Scan for the cell matching the given text and deliver its [X, Y] coordinate at center. 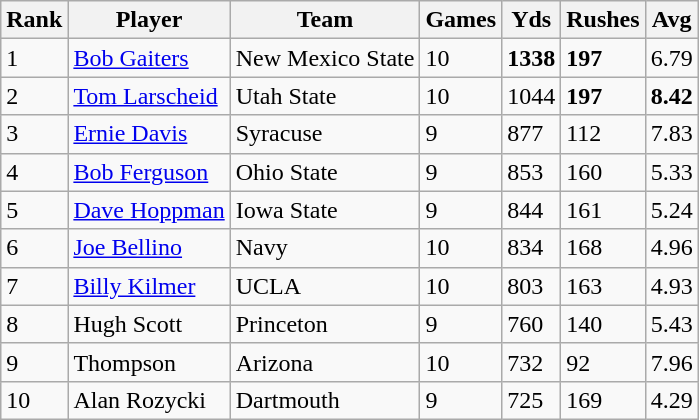
Avg [672, 20]
Utah State [325, 96]
Rushes [603, 20]
853 [532, 172]
140 [603, 324]
Arizona [325, 362]
803 [532, 286]
844 [532, 210]
Syracuse [325, 134]
4.93 [672, 286]
1044 [532, 96]
7.96 [672, 362]
Dartmouth [325, 400]
5.33 [672, 172]
Princeton [325, 324]
112 [603, 134]
7 [34, 286]
Tom Larscheid [149, 96]
Bob Ferguson [149, 172]
Thompson [149, 362]
New Mexico State [325, 58]
160 [603, 172]
3 [34, 134]
168 [603, 248]
92 [603, 362]
Ohio State [325, 172]
760 [532, 324]
8 [34, 324]
Ernie Davis [149, 134]
5.43 [672, 324]
UCLA [325, 286]
5.24 [672, 210]
8.42 [672, 96]
161 [603, 210]
7.83 [672, 134]
4.29 [672, 400]
Iowa State [325, 210]
4.96 [672, 248]
4 [34, 172]
Alan Rozycki [149, 400]
1338 [532, 58]
2 [34, 96]
877 [532, 134]
Bob Gaiters [149, 58]
6.79 [672, 58]
Yds [532, 20]
Dave Hoppman [149, 210]
725 [532, 400]
Navy [325, 248]
Player [149, 20]
5 [34, 210]
Rank [34, 20]
732 [532, 362]
Hugh Scott [149, 324]
834 [532, 248]
163 [603, 286]
169 [603, 400]
1 [34, 58]
Billy Kilmer [149, 286]
Team [325, 20]
Games [461, 20]
Joe Bellino [149, 248]
6 [34, 248]
